Determine the (x, y) coordinate at the center of the cell enclosing the given text.  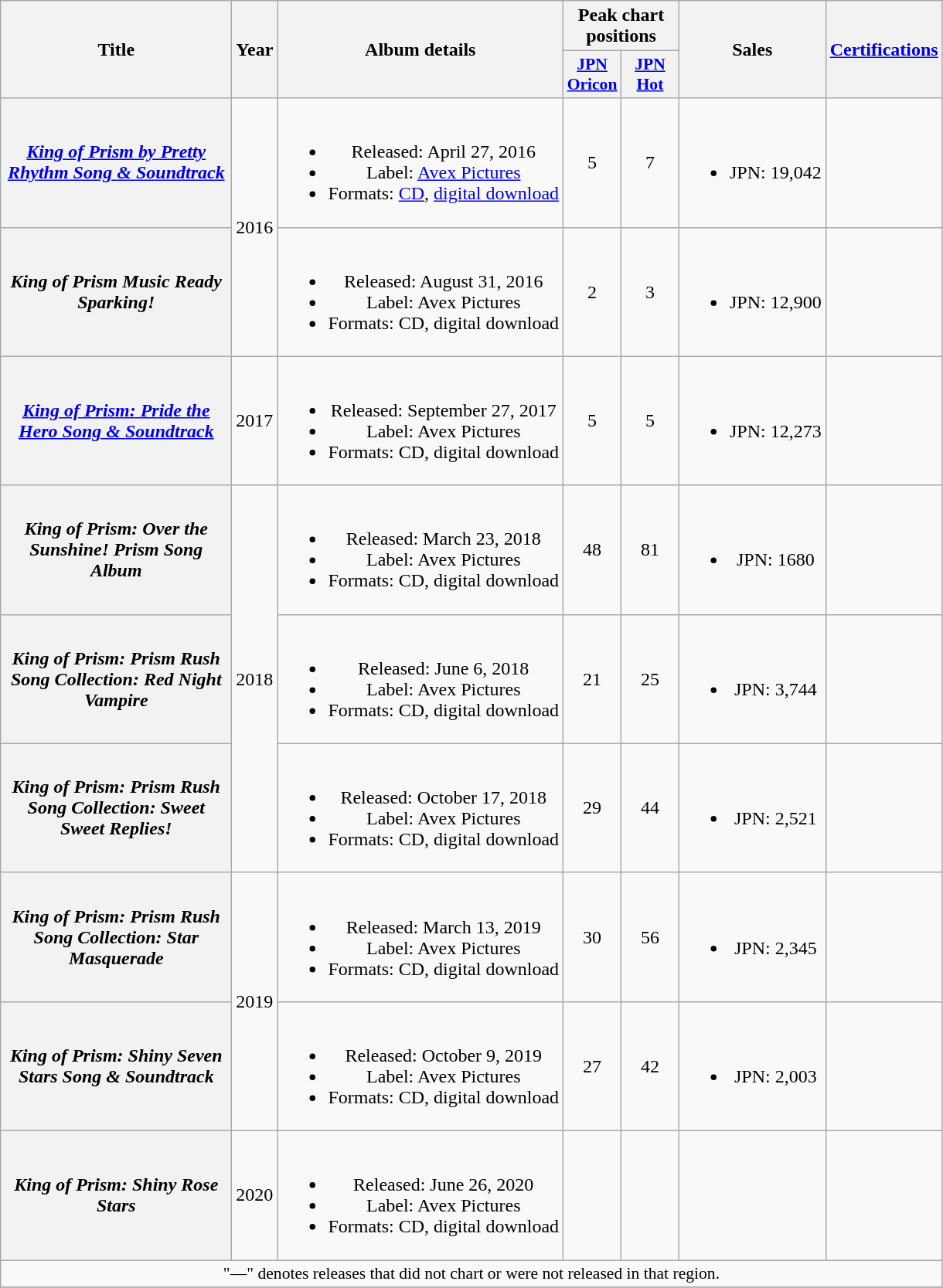
2016 (255, 227)
Year (255, 49)
2018 (255, 678)
2020 (255, 1195)
Title (116, 49)
Album details (420, 49)
King of Prism: Pride the Hero Song & Soundtrack (116, 420)
Released: March 23, 2018Label: Avex PicturesFormats: CD, digital download (420, 550)
Released: June 26, 2020Label: Avex PicturesFormats: CD, digital download (420, 1195)
Released: March 13, 2019Label: Avex PicturesFormats: CD, digital download (420, 936)
Released: September 27, 2017Label: Avex PicturesFormats: CD, digital download (420, 420)
Peak chart positions (621, 26)
King of Prism: Shiny Rose Stars (116, 1195)
JPN: 3,744 (752, 678)
7 (651, 162)
JPNHot (651, 74)
21 (592, 678)
Released: October 17, 2018Label: Avex PicturesFormats: CD, digital download (420, 808)
JPN: 2,003 (752, 1066)
81 (651, 550)
JPN: 2,345 (752, 936)
King of Prism by Pretty Rhythm Song & Soundtrack (116, 162)
JPN: 12,273 (752, 420)
2 (592, 292)
27 (592, 1066)
25 (651, 678)
30 (592, 936)
56 (651, 936)
Released: October 9, 2019Label: Avex PicturesFormats: CD, digital download (420, 1066)
Sales (752, 49)
King of Prism: Prism Rush Song Collection: Red Night Vampire (116, 678)
JPN: 1680 (752, 550)
JPN: 12,900 (752, 292)
King of Prism: Over the Sunshine! Prism Song Album (116, 550)
29 (592, 808)
King of Prism Music Ready Sparking! (116, 292)
Released: April 27, 2016Label: Avex PicturesFormats: CD, digital download (420, 162)
2017 (255, 420)
Certifications (884, 49)
44 (651, 808)
JPNOricon (592, 74)
King of Prism: Shiny Seven Stars Song & Soundtrack (116, 1066)
48 (592, 550)
2019 (255, 1001)
Released: June 6, 2018Label: Avex PicturesFormats: CD, digital download (420, 678)
"—" denotes releases that did not chart or were not released in that region. (472, 1273)
JPN: 2,521 (752, 808)
Released: August 31, 2016Label: Avex PicturesFormats: CD, digital download (420, 292)
42 (651, 1066)
3 (651, 292)
King of Prism: Prism Rush Song Collection: Sweet Sweet Replies! (116, 808)
JPN: 19,042 (752, 162)
King of Prism: Prism Rush Song Collection: Star Masquerade (116, 936)
